For the text-containing cell, return its midpoint in [x, y] coordinate format. 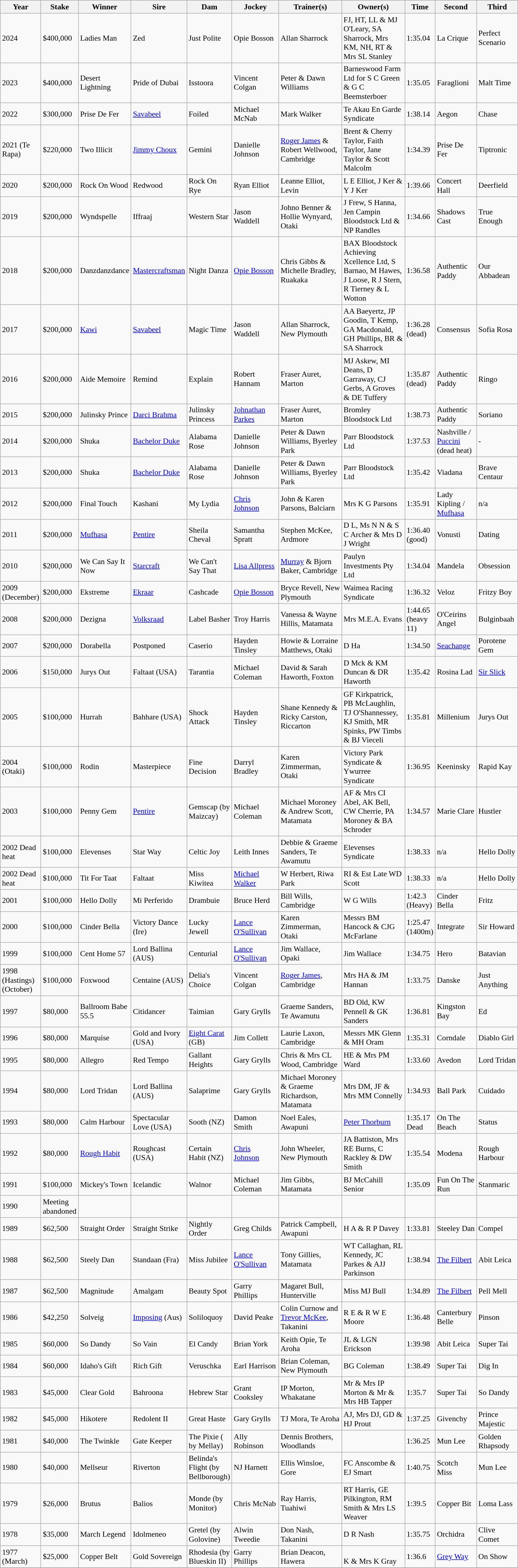
My Lydia [209, 504]
Ryan Elliot [255, 186]
1:35.75 [420, 1535]
Imposing (Aus) [159, 1317]
Rich Gift [159, 1366]
1:35.87 (dead) [420, 379]
Danske [456, 981]
Icelandic [159, 1185]
Deerfield [497, 186]
Winner [105, 7]
Canterbury Belle [456, 1317]
Peter Thorburn [373, 1122]
Hero [456, 954]
Dezigna [105, 619]
Marie Clare [456, 812]
Seachange [456, 645]
AJ, Mrs DJ, GD & HJ Prout [373, 1419]
2018 [21, 271]
1:34.50 [420, 645]
Michael Moroney & Graeme Richardson, Matamata [310, 1091]
Salaprime [209, 1091]
JL & LGN Erickson [373, 1344]
Mrs HA & JM Hannan [373, 981]
Straight Strike [159, 1229]
$220,000 [60, 150]
Golden Rhapsody [497, 1441]
We Can Say It Now [105, 566]
True Enough [497, 217]
1:35.31 [420, 1038]
Shane Kennedy & Ricky Carston, Riccarton [310, 717]
L E Elliot, J Ker & Y J Ker [373, 186]
BJ McCahill Senior [373, 1185]
Leanne Elliot, Levin [310, 186]
1:38.14 [420, 114]
Ballroom Babe 55.5 [105, 1012]
Mi Perferido [159, 901]
Bryce Revell, New Plymouth [310, 593]
J Frew, S Hanna, Jen Campin Bloodstock Ltd & NP Randles [373, 217]
1:33.75 [420, 981]
1:34.75 [420, 954]
Avedon [456, 1060]
Johno Benner & Hollie Wynyard, Otaki [310, 217]
Bruce Herd [255, 901]
Red Tempo [159, 1060]
Clive Comet [497, 1535]
D R Nash [373, 1535]
2016 [21, 379]
We Can't Say That [209, 566]
1996 [21, 1038]
Jimmy Choux [159, 150]
Calm Harbour [105, 1122]
1995 [21, 1060]
Darryl Bradley [255, 767]
Great Haste [209, 1419]
1:36.28 (dead) [420, 329]
HE & Mrs PM Ward [373, 1060]
Julinsky Princess [209, 414]
Samantha Spratt [255, 535]
Fritz [497, 901]
Desert Lightning [105, 83]
Jockey [255, 7]
Iffraaj [159, 217]
Brave Centaur [497, 473]
1:35.04 [420, 38]
2001 [21, 901]
GF Kirkpatrick, PB McLaughlin, TJ O'Shannessey, KJ Smith, MR Spinks, PW Timbs & BJ Vieceli [373, 717]
Gemscap (by Maizcay) [209, 812]
Sire [159, 7]
Damon Smith [255, 1122]
Brian Deacon, Hawera [310, 1557]
1:35.91 [420, 504]
Miss Jubilee [209, 1260]
Copper Bit [456, 1504]
Allan Sharrock, New Plymouth [310, 329]
Kingston Bay [456, 1012]
1:25.47 (1400m) [420, 927]
Integrate [456, 927]
1997 [21, 1012]
1:34.93 [420, 1091]
Tony Gillies, Matamata [310, 1260]
$35,000 [60, 1535]
Miss Kiwitea [209, 878]
RT Harris, GE Pilkington, RM Smith & Mrs LS Weaver [373, 1504]
1:34.57 [420, 812]
Julinsky Prince [105, 414]
D L, Ms N N & S C Archer & Mrs D J Wright [373, 535]
Veruschka [209, 1366]
AA Baeyertz, JP Goodin, T Kemp, GA Macdonald, GH Phillips, BR & SA Sharrock [373, 329]
Troy Harris [255, 619]
Leith Innes [255, 852]
2008 [21, 619]
1982 [21, 1419]
Isstoora [209, 83]
RI & Est Late WD Scott [373, 878]
Copper Belt [105, 1557]
Citidancer [159, 1012]
Perfect Scenario [497, 38]
Sir Howard [497, 927]
Victory Park Syndicate & Ywurree Syndicate [373, 767]
1992 [21, 1153]
Centurial [209, 954]
Ally Robinson [255, 1441]
Redolent II [159, 1419]
Victory Dance (Ire) [159, 927]
$42,250 [60, 1317]
Jim Gibbs, Matamata [310, 1185]
$26,000 [60, 1504]
Ekraar [159, 593]
Sofia Rosa [497, 329]
1991 [21, 1185]
Just Polite [209, 38]
Roughcast (USA) [159, 1153]
Star Way [159, 852]
Stephen McKee, Ardmore [310, 535]
1985 [21, 1344]
The Twinkle [105, 1441]
Drambuie [209, 901]
Colin Curnow and Trevor McKee, Takanini [310, 1317]
Magaret Bull, Hunterville [310, 1291]
El Candy [209, 1344]
David & Sarah Haworth, Foxton [310, 673]
1984 [21, 1366]
Rapid Kay [497, 767]
Steeley Dan [456, 1229]
Messrs BM Hancock & CJG McFarlane [373, 927]
Mr & Mrs IP Morton & Mr & Mrs HB Tapper [373, 1393]
Diablo Girl [497, 1038]
Ellis Winsloe, Gore [310, 1468]
Delia's Choice [209, 981]
Steely Dan [105, 1260]
Foiled [209, 114]
1:39.66 [420, 186]
Riverton [159, 1468]
Nashville / Puccini (dead heat) [456, 442]
Te Akau En Garde Syndicate [373, 114]
Earl Harrison [255, 1366]
Time [420, 7]
2017 [21, 329]
1999 [21, 954]
Tarantia [209, 673]
Viadana [456, 473]
Night Danza [209, 271]
2020 [21, 186]
Ball Park [456, 1091]
2024 [21, 38]
R E & R W E Moore [373, 1317]
1:35.05 [420, 83]
Noel Eales, Awapuni [310, 1122]
Just Anything [497, 981]
1983 [21, 1393]
Nightly Order [209, 1229]
1:35.7 [420, 1393]
The Pixie ( by Mellay) [209, 1441]
Gate Keeper [159, 1441]
David Peake [255, 1317]
Rock On Wood [105, 186]
D Ha [373, 645]
Mickey's Town [105, 1185]
Lisa Allpress [255, 566]
Jim Wallace [373, 954]
Grey Way [456, 1557]
Fine Decision [209, 767]
2010 [21, 566]
Veloz [456, 593]
2014 [21, 442]
Vonusti [456, 535]
Stanmaric [497, 1185]
Rough Harbour [497, 1153]
2009 (December) [21, 593]
1:34.66 [420, 217]
Brian York [255, 1344]
1990 [21, 1206]
La Crique [456, 38]
Owner(s) [373, 7]
1:36.32 [420, 593]
Gemini [209, 150]
Compel [497, 1229]
Cuidado [497, 1091]
Zed [159, 38]
$300,000 [60, 114]
Brian Coleman, New Plymouth [310, 1366]
Mrs K G Parsons [373, 504]
Amalgam [159, 1291]
Dig In [497, 1366]
Beauty Spot [209, 1291]
2021 (Te Rapa) [21, 150]
JA Battiston, Mrs RE Burns, C Rackley & DW Smith [373, 1153]
1:36.58 [420, 271]
Postponed [159, 645]
1:39.98 [420, 1344]
Chase [497, 114]
Cent Home 57 [105, 954]
Standaan (Fra) [159, 1260]
On The Beach [456, 1122]
Kashani [159, 504]
Mrs M.E.A. Evans [373, 619]
1:34.89 [420, 1291]
Starcraft [159, 566]
1979 [21, 1504]
Lady Kipling / Mufhasa [456, 504]
D Mck & KM Duncan & DR Haworth [373, 673]
Obsession [497, 566]
1:34.04 [420, 566]
Centaine (AUS) [159, 981]
Explain [209, 379]
Belinda's Flight (by Bellborough) [209, 1468]
Batavian [497, 954]
Howie & Lorraine Matthews, Otaki [310, 645]
1:44.65 (heavy 11) [420, 619]
Straight Order [105, 1229]
Ringo [497, 379]
Mastercraftsman [159, 271]
1:36.81 [420, 1012]
Robert Hannam [255, 379]
Eight Carat (GB) [209, 1038]
Rock On Rye [209, 186]
1:38.73 [420, 414]
1978 [21, 1535]
Roger James & Robert Wellwood, Cambridge [310, 150]
Label Basher [209, 619]
1:35.09 [420, 1185]
K & Mrs K Gray [373, 1557]
Fun On The Run [456, 1185]
1:38.49 [420, 1366]
On Show [497, 1557]
Roger James, Cambridge [310, 981]
$25,000 [60, 1557]
Millenium [456, 717]
Hurrah [105, 717]
NJ Harnett [255, 1468]
Brutus [105, 1504]
Patrick Campbell, Awapuni [310, 1229]
Second [456, 7]
2003 [21, 812]
Ray Harris, Tuahiwi [310, 1504]
1977 (March) [21, 1557]
1:36.48 [420, 1317]
1998 (Hastings) (October) [21, 981]
1981 [21, 1441]
John Wheeler, New Plymouth [310, 1153]
Dating [497, 535]
John & Karen Parsons, Balciarn [310, 504]
Hebrew Star [209, 1393]
So Vain [159, 1344]
Lucky Jewell [209, 927]
Waimea Racing Syndicate [373, 593]
- [497, 442]
1:36.25 [420, 1441]
Greg Childs [255, 1229]
2015 [21, 414]
1:36.95 [420, 767]
Vanessa & Wayne Hillis, Matamata [310, 619]
Western Star [209, 217]
Walnor [209, 1185]
MJ Askew, MI Deans, D Garraway, CJ Gerbs, A Groves & DE Tuffery [373, 379]
Balios [159, 1504]
Spectacular Love (USA) [159, 1122]
Sir Slick [497, 673]
Caserio [209, 645]
Hustler [497, 812]
AF & Mrs CI Abel, AK Bell, CW Cherrie, PA Moroney & BA Schroder [373, 812]
Rhodesia (by Blueskin II) [209, 1557]
Year [21, 7]
Magnitude [105, 1291]
Jim Wallace, Opaki [310, 954]
Mufhasa [105, 535]
Darci Brahma [159, 414]
Givenchy [456, 1419]
Keith Opie, Te Aroha [310, 1344]
Gold and Ivory (USA) [159, 1038]
$150,000 [60, 673]
Allan Sharrock [310, 38]
WT Callaghan, RL Kennedy, JC Parkes & AJJ Parkinson [373, 1260]
Elevenses Syndicate [373, 852]
Redwood [159, 186]
2022 [21, 114]
Final Touch [105, 504]
2012 [21, 504]
Certain Habit (NZ) [209, 1153]
Chris McNab [255, 1504]
Dorabella [105, 645]
Miss MJ Bull [373, 1291]
Faraglioni [456, 83]
1:36.6 [420, 1557]
Aegon [456, 114]
Idaho's Gift [105, 1366]
Tit For Taat [105, 878]
2004 (Otaki) [21, 767]
Tiptronic [497, 150]
1:42.3 (Heavy) [420, 901]
1:37.25 [420, 1419]
2023 [21, 83]
Rough Habit [105, 1153]
Two Illicit [105, 150]
Faltaat (USA) [159, 673]
Ed [497, 1012]
2011 [21, 535]
W Herbert, Riwa Park [310, 878]
H A & R P Davey [373, 1229]
Shadows Cast [456, 217]
Chris & Mrs CL Wood, Cambridge [310, 1060]
Hikotere [105, 1419]
Taimian [209, 1012]
1993 [21, 1122]
Clear Gold [105, 1393]
Fritzy Boy [497, 593]
Wyndspelle [105, 217]
Allegro [105, 1060]
1:36.40 (good) [420, 535]
Gallant Heights [209, 1060]
Gretel (by Golovine) [209, 1535]
Orchidra [456, 1535]
1994 [21, 1091]
Bulginbaah [497, 619]
Mark Walker [310, 114]
1:34.39 [420, 150]
Meeting abandoned [60, 1206]
Bill Wills, Cambridge [310, 901]
Mrs DM, JF & Mrs MM Connelly [373, 1091]
Gold Sovereign [159, 1557]
Magic Time [209, 329]
Modena [456, 1153]
Rosina Lad [456, 673]
Bromley Bloodstock Ltd [373, 414]
March Legend [105, 1535]
Foxwood [105, 981]
Status [497, 1122]
Scotch Miss [456, 1468]
FC Anscombe & EJ Smart [373, 1468]
Solveig [105, 1317]
Danzdanzdance [105, 271]
Volksraad [159, 619]
Bahhare (USA) [159, 717]
Dam [209, 7]
1:35.81 [420, 717]
Elevenses [105, 852]
Graeme Sanders, Te Awamutu [310, 1012]
Peter & Dawn Williams [310, 83]
Murray & Bjorn Baker, Cambridge [310, 566]
1:33.60 [420, 1060]
FJ, HT, LL & MJ O'Leary, SA Sharrock, Mrs KM, NH, RT & Mrs SL Stanley [373, 38]
Bahroona [159, 1393]
Ekstreme [105, 593]
Celtic Joy [209, 852]
Consensus [456, 329]
Penny Gem [105, 812]
2000 [21, 927]
Sooth (NZ) [209, 1122]
1:38.94 [420, 1260]
Faltaat [159, 878]
Laurie Laxon, Cambridge [310, 1038]
Chris Gibbs & Michelle Bradley, Ruakaka [310, 271]
Mandela [456, 566]
Soliloquoy [209, 1317]
Stake [60, 7]
2007 [21, 645]
Loma Lass [497, 1504]
Corndale [456, 1038]
Malt Time [497, 83]
1:39.5 [420, 1504]
Shock Attack [209, 717]
BD Old, KW Pennell & GK Sanders [373, 1012]
1:33.81 [420, 1229]
Brent & Cherry Taylor, Faith Taylor, Jane Taylor & Scott Malcolm [373, 150]
1:35.17 Dead [420, 1122]
1:37.53 [420, 442]
Marquise [105, 1038]
Cashcade [209, 593]
1988 [21, 1260]
1987 [21, 1291]
Porotene Gem [497, 645]
Johnathan Parkes [255, 414]
2013 [21, 473]
Ladies Man [105, 38]
Michael Moroney & Andrew Scott, Matamata [310, 812]
Pell Mell [497, 1291]
2019 [21, 217]
Masterpiece [159, 767]
O'Ceirins Angel [456, 619]
Pride of Dubai [159, 83]
BG Coleman [373, 1366]
Sheila Cheval [209, 535]
Prince Majestic [497, 1419]
Rodin [105, 767]
Messrs MK Glenn & MH Oram [373, 1038]
Mellseur [105, 1468]
Don Nash, Takanini [310, 1535]
Monde (by Monitor) [209, 1504]
TJ Mora, Te Aroha [310, 1419]
Barneswood Farm Ltd for S C Green & G C Beemsterboer [373, 83]
W G Wills [373, 901]
Pinson [497, 1317]
Paulyn Investments Pty Ltd [373, 566]
Michael McNab [255, 114]
Trainer(s) [310, 7]
Grant Cooksley [255, 1393]
Debbie & Graeme Sanders, Te Awamutu [310, 852]
Third [497, 7]
Remind [159, 379]
Michael Walker [255, 878]
1:35.54 [420, 1153]
Soriano [497, 414]
Alwin Tweedie [255, 1535]
2005 [21, 717]
IP Morton, Whakatane [310, 1393]
1986 [21, 1317]
Aide Memoire [105, 379]
1980 [21, 1468]
Keeninsky [456, 767]
1:40.75 [420, 1468]
BAX Bloodstock Achieving Xcellence Ltd, S Barnao, M Hawes, J Loose, R J Stern, R Tierney & L Wotton [373, 271]
2006 [21, 673]
Dennis Brothers, Woodlands [310, 1441]
Idolmeneo [159, 1535]
Our Abbadean [497, 271]
Jim Collett [255, 1038]
Concert Hall [456, 186]
1989 [21, 1229]
Kawi [105, 329]
